Provide the (x, y) coordinate of the cell's center where the given text is located.  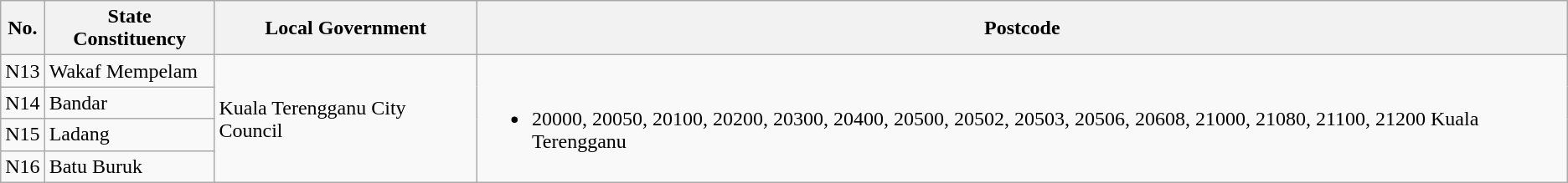
State Constituency (129, 28)
Local Government (345, 28)
Kuala Terengganu City Council (345, 119)
Bandar (129, 103)
Wakaf Mempelam (129, 71)
N13 (23, 71)
No. (23, 28)
N14 (23, 103)
Ladang (129, 135)
20000, 20050, 20100, 20200, 20300, 20400, 20500, 20502, 20503, 20506, 20608, 21000, 21080, 21100, 21200 Kuala Terengganu (1022, 119)
N16 (23, 166)
Postcode (1022, 28)
Batu Buruk (129, 166)
N15 (23, 135)
